Output the (x, y) coordinate of the center of the cell containing the given text.  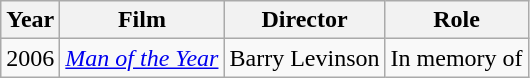
2006 (30, 58)
In memory of (456, 58)
Man of the Year (142, 58)
Role (456, 20)
Year (30, 20)
Director (304, 20)
Film (142, 20)
Barry Levinson (304, 58)
